Provide the [x, y] coordinate of the cell's center where the given text is located.  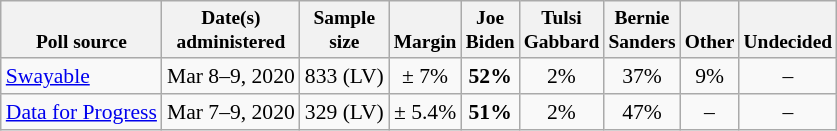
52% [490, 76]
Mar 8–9, 2020 [231, 76]
Data for Progress [82, 112]
9% [710, 76]
BernieSanders [642, 30]
Margin [425, 30]
Mar 7–9, 2020 [231, 112]
37% [642, 76]
± 7% [425, 76]
Samplesize [344, 30]
JoeBiden [490, 30]
± 5.4% [425, 112]
833 (LV) [344, 76]
51% [490, 112]
Undecided [788, 30]
Swayable [82, 76]
Date(s)administered [231, 30]
47% [642, 112]
TulsiGabbard [562, 30]
Other [710, 30]
329 (LV) [344, 112]
Poll source [82, 30]
